Return [x, y] of the center of cell containing provided text 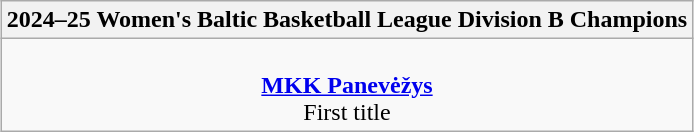
MKK PanevėžysFirst title [346, 85]
2024–25 Women's Baltic Basketball League Division B Champions [346, 20]
